Return (X, Y) of the center of cell containing provided text 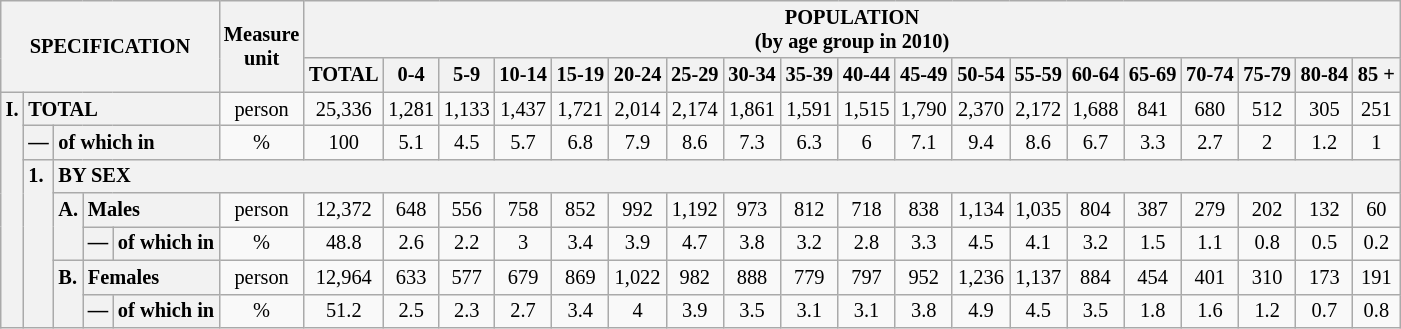
973 (752, 210)
1,035 (1038, 210)
202 (1268, 210)
2.8 (866, 243)
758 (522, 210)
6 (866, 142)
718 (866, 210)
310 (1268, 277)
387 (1152, 210)
80-84 (1324, 75)
51.2 (344, 311)
556 (467, 210)
12,372 (344, 210)
7.9 (638, 142)
838 (924, 210)
7.1 (924, 142)
2.3 (467, 311)
1.6 (1210, 311)
2,370 (980, 109)
3 (522, 243)
Measure unit (262, 46)
1.8 (1152, 311)
Females (151, 277)
7.3 (752, 142)
1 (1376, 142)
305 (1324, 109)
279 (1210, 210)
6.3 (810, 142)
680 (1210, 109)
12,964 (344, 277)
5.7 (522, 142)
251 (1376, 109)
648 (411, 210)
982 (694, 277)
75-79 (1268, 75)
2,172 (1038, 109)
2.5 (411, 311)
65-69 (1152, 75)
841 (1152, 109)
191 (1376, 277)
1,281 (411, 109)
5-9 (467, 75)
1,515 (866, 109)
25-29 (694, 75)
1,134 (980, 210)
45-49 (924, 75)
2,174 (694, 109)
0-4 (411, 75)
25,336 (344, 109)
2,014 (638, 109)
1,133 (467, 109)
633 (411, 277)
4.1 (1038, 243)
888 (752, 277)
60 (1376, 210)
6.8 (580, 142)
I. (12, 210)
401 (1210, 277)
992 (638, 210)
952 (924, 277)
9.4 (980, 142)
1.1 (1210, 243)
4.9 (980, 311)
1,236 (980, 277)
173 (1324, 277)
POPULATION (by age group in 2010) (852, 29)
1,022 (638, 277)
1,137 (1038, 277)
869 (580, 277)
1,437 (522, 109)
797 (866, 277)
35-39 (810, 75)
1. (38, 243)
679 (522, 277)
779 (810, 277)
1,721 (580, 109)
5.1 (411, 142)
132 (1324, 210)
A. (68, 226)
20-24 (638, 75)
2.6 (411, 243)
50-54 (980, 75)
852 (580, 210)
55-59 (1038, 75)
10-14 (522, 75)
0.5 (1324, 243)
1.5 (1152, 243)
6.7 (1096, 142)
100 (344, 142)
1,688 (1096, 109)
15-19 (580, 75)
512 (1268, 109)
B. (68, 294)
1,861 (752, 109)
0.2 (1376, 243)
0.7 (1324, 311)
454 (1152, 277)
BY SEX (727, 176)
40-44 (866, 75)
60-64 (1096, 75)
4 (638, 311)
1,192 (694, 210)
85 + (1376, 75)
1,790 (924, 109)
Males (151, 210)
1,591 (810, 109)
30-34 (752, 75)
48.8 (344, 243)
577 (467, 277)
2 (1268, 142)
804 (1096, 210)
SPECIFICATION (110, 46)
812 (810, 210)
884 (1096, 277)
2.2 (467, 243)
4.7 (694, 243)
70-74 (1210, 75)
